Pinpoint the cell where the given text exists, returning its [X, Y] midpoint coordinate. 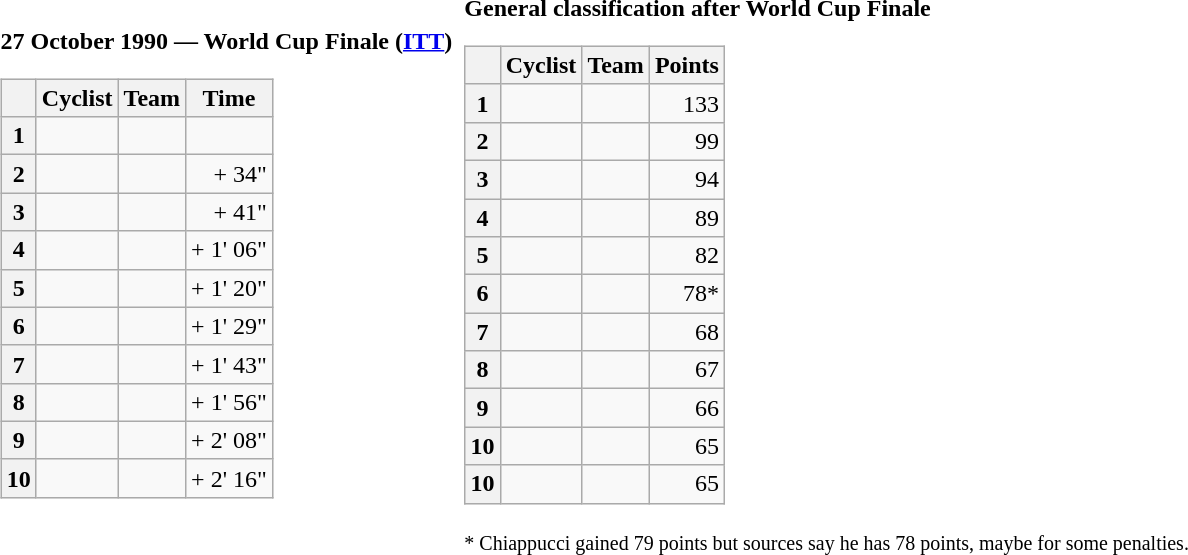
78* [686, 294]
+ 1' 56" [230, 402]
+ 34" [230, 174]
+ 1' 29" [230, 326]
Points [686, 65]
+ 1' 20" [230, 288]
+ 2' 08" [230, 440]
+ 2' 16" [230, 478]
99 [686, 141]
+ 1' 06" [230, 250]
89 [686, 217]
66 [686, 408]
94 [686, 179]
Time [230, 98]
68 [686, 332]
+ 1' 43" [230, 364]
133 [686, 103]
67 [686, 370]
+ 41" [230, 212]
82 [686, 256]
